Extract the (x, y) coordinate from the center of the cell holding the provided text.  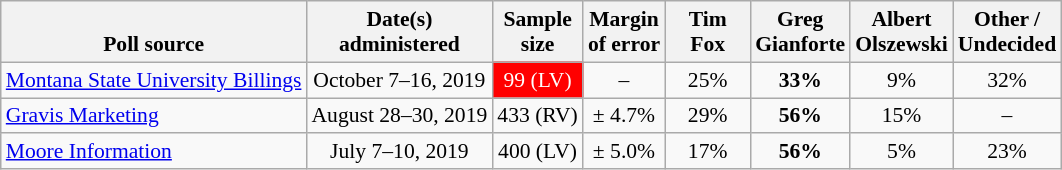
15% (901, 116)
433 (RV) (538, 116)
23% (1007, 152)
9% (901, 80)
17% (708, 152)
99 (LV) (538, 80)
Samplesize (538, 32)
Gravis Marketing (154, 116)
± 5.0% (624, 152)
AlbertOlszewski (901, 32)
33% (800, 80)
October 7–16, 2019 (399, 80)
August 28–30, 2019 (399, 116)
Moore Information (154, 152)
Montana State University Billings (154, 80)
Marginof error (624, 32)
July 7–10, 2019 (399, 152)
32% (1007, 80)
Poll source (154, 32)
± 4.7% (624, 116)
25% (708, 80)
400 (LV) (538, 152)
29% (708, 116)
Other /Undecided (1007, 32)
TimFox (708, 32)
5% (901, 152)
Date(s)administered (399, 32)
GregGianforte (800, 32)
